Identify which cell holds the provided text, then report its [X, Y] central coordinate. 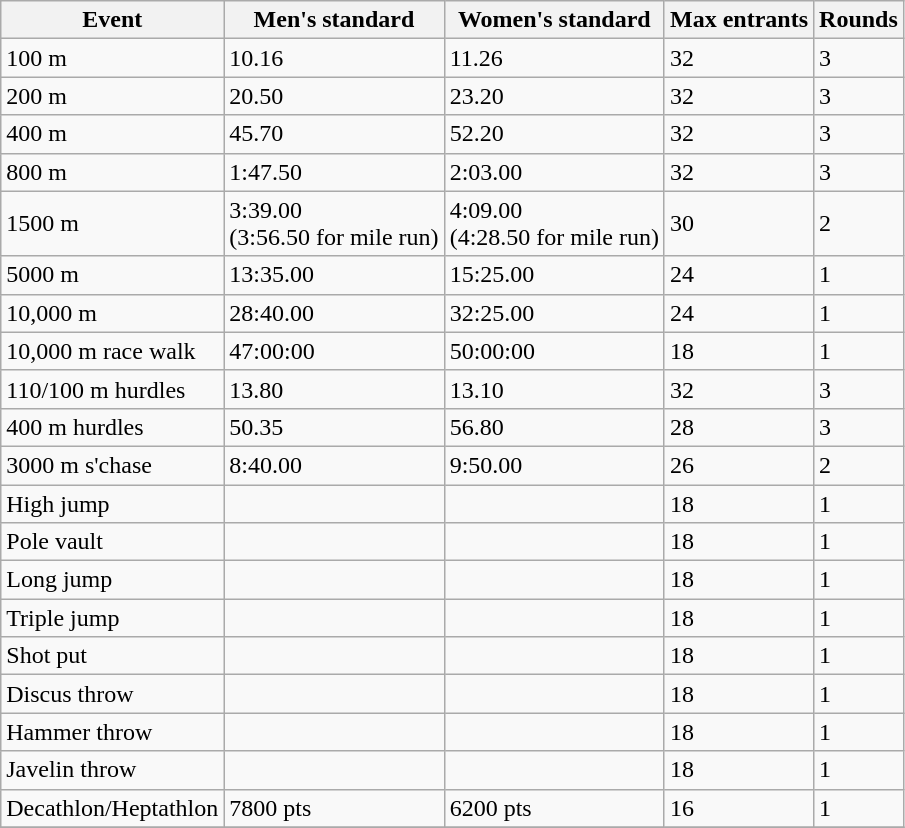
32:25.00 [554, 313]
11.26 [554, 58]
Long jump [112, 580]
28:40.00 [334, 313]
Pole vault [112, 542]
2:03.00 [554, 172]
13:35.00 [334, 275]
4:09.00(4:28.50 for mile run) [554, 224]
47:00:00 [334, 351]
8:40.00 [334, 465]
Men's standard [334, 20]
Max entrants [738, 20]
Event [112, 20]
9:50.00 [554, 465]
13.10 [554, 389]
800 m [112, 172]
52.20 [554, 134]
1500 m [112, 224]
3000 m s'chase [112, 465]
10,000 m [112, 313]
6200 pts [554, 808]
28 [738, 427]
100 m [112, 58]
50.35 [334, 427]
26 [738, 465]
30 [738, 224]
Discus throw [112, 694]
110/100 m hurdles [112, 389]
Decathlon/Heptathlon [112, 808]
50:00:00 [554, 351]
15:25.00 [554, 275]
45.70 [334, 134]
16 [738, 808]
Hammer throw [112, 732]
13.80 [334, 389]
400 m [112, 134]
200 m [112, 96]
56.80 [554, 427]
Women's standard [554, 20]
10.16 [334, 58]
23.20 [554, 96]
5000 m [112, 275]
Rounds [859, 20]
Triple jump [112, 618]
3:39.00(3:56.50 for mile run) [334, 224]
Shot put [112, 656]
Javelin throw [112, 770]
400 m hurdles [112, 427]
1:47.50 [334, 172]
10,000 m race walk [112, 351]
20.50 [334, 96]
7800 pts [334, 808]
High jump [112, 503]
